Pinpoint the cell where the given text exists, returning its (x, y) midpoint coordinate. 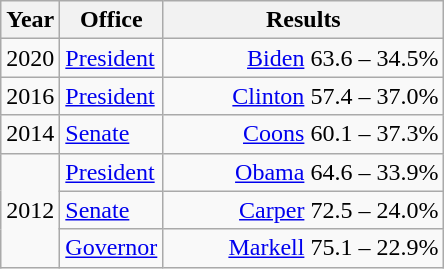
Results (304, 20)
Year (30, 20)
Governor (112, 248)
Coons 60.1 – 37.3% (304, 134)
2016 (30, 96)
Clinton 57.4 – 37.0% (304, 96)
Obama 64.6 – 33.9% (304, 172)
Carper 72.5 – 24.0% (304, 210)
Markell 75.1 – 22.9% (304, 248)
Office (112, 20)
Biden 63.6 – 34.5% (304, 58)
2014 (30, 134)
2020 (30, 58)
2012 (30, 210)
